Return [X, Y] of the center of cell containing provided text 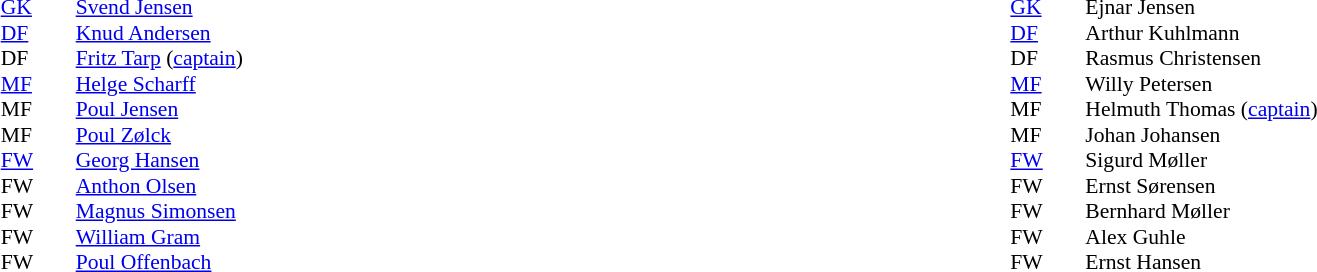
Anthon Olsen [160, 186]
Bernhard Møller [1201, 211]
Rasmus Christensen [1201, 59]
Fritz Tarp (captain) [160, 59]
Helge Scharff [160, 84]
Johan Johansen [1201, 135]
Helmuth Thomas (captain) [1201, 109]
Alex Guhle [1201, 237]
Sigurd Møller [1201, 161]
William Gram [160, 237]
Arthur Kuhlmann [1201, 33]
Poul Zølck [160, 135]
Georg Hansen [160, 161]
Magnus Simonsen [160, 211]
Ernst Sørensen [1201, 186]
Poul Jensen [160, 109]
Willy Petersen [1201, 84]
Knud Andersen [160, 33]
